Output the [x, y] coordinate of the center of the cell containing the given text.  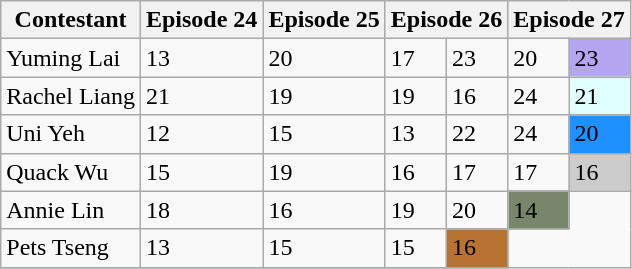
Episode 25 [324, 20]
Contestant [71, 20]
14 [538, 210]
Annie Lin [71, 210]
Rachel Liang [71, 96]
12 [201, 134]
Episode 26 [446, 20]
Episode 27 [569, 20]
Episode 24 [201, 20]
Quack Wu [71, 172]
Uni Yeh [71, 134]
22 [478, 134]
Pets Tseng [71, 248]
18 [201, 210]
Yuming Lai [71, 58]
